Locate the cell with the specified text and output its [x, y] center coordinate. 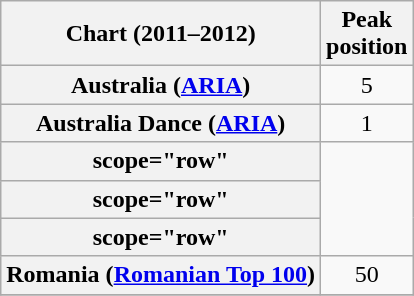
50 [367, 275]
5 [367, 85]
Romania (Romanian Top 100) [161, 275]
1 [367, 123]
Peakposition [367, 34]
Australia Dance (ARIA) [161, 123]
Chart (2011–2012) [161, 34]
Australia (ARIA) [161, 85]
